Determine the (X, Y) coordinate at the center of the cell enclosing the given text.  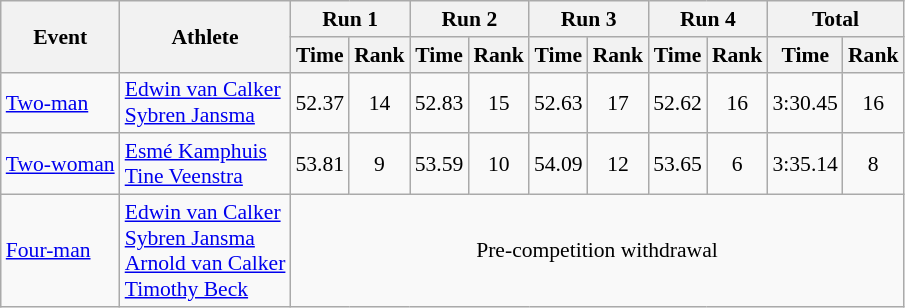
Pre-competition withdrawal (596, 251)
Run 4 (708, 19)
53.81 (320, 164)
Athlete (206, 36)
Four-man (60, 251)
52.62 (678, 102)
8 (874, 164)
52.83 (440, 102)
Run 2 (470, 19)
15 (498, 102)
3:35.14 (804, 164)
53.65 (678, 164)
Two-woman (60, 164)
Total (835, 19)
10 (498, 164)
Run 3 (588, 19)
9 (380, 164)
Edwin van CalkerSybren JansmaArnold van CalkerTimothy Beck (206, 251)
17 (618, 102)
Edwin van CalkerSybren Jansma (206, 102)
3:30.45 (804, 102)
52.37 (320, 102)
54.09 (558, 164)
Event (60, 36)
Run 1 (350, 19)
Esmé KamphuisTine Veenstra (206, 164)
53.59 (440, 164)
52.63 (558, 102)
14 (380, 102)
6 (738, 164)
12 (618, 164)
Two-man (60, 102)
